Pinpoint the cell where the given text exists, returning its (X, Y) midpoint coordinate. 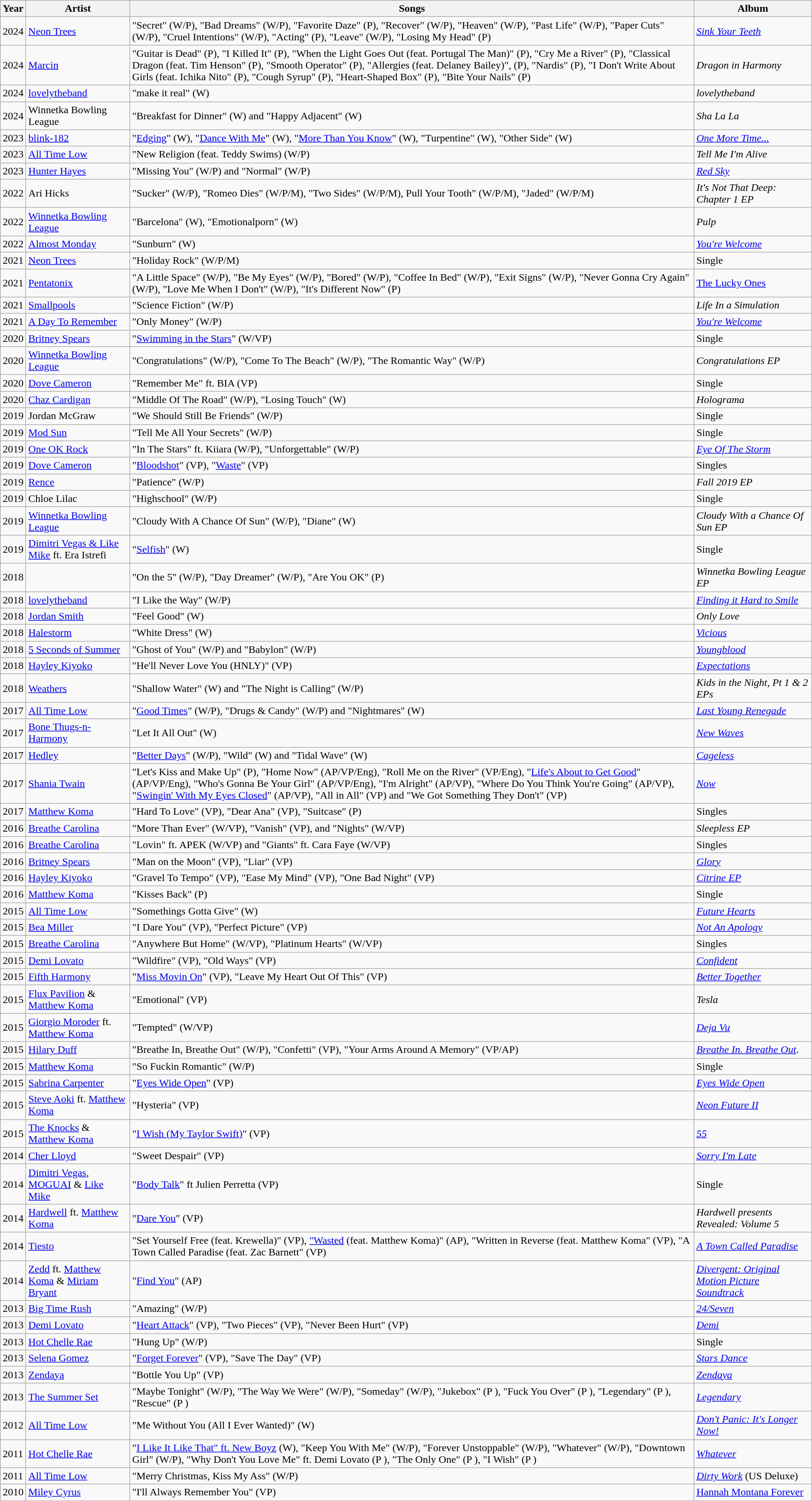
Hardwell presents Revealed: Volume 5 (753, 1218)
Eyes Wide Open (753, 1083)
Last Young Renegade (753, 711)
Glory (753, 861)
"Forget Forever" (VP), "Save The Day" (VP) (412, 1358)
blink-182 (78, 138)
"Dare You" (VP) (412, 1218)
Hedley (78, 755)
"Patience" (W/P) (412, 482)
Now (753, 783)
"Emotional" (VP) (412, 1000)
Dimitri Vegas & Like Mike ft. Era Istrefi (78, 549)
"Congratulations" (W/P), "Come To The Beach" (W/P), "The Romantic Way" (W/P) (412, 361)
Kids in the Night, Pt 1 & 2 EPs (753, 688)
Whatever (753, 1453)
"Me Without You (All I Ever Wanted)" (W) (412, 1426)
New Waves (753, 733)
"Amazing" (W/P) (412, 1309)
"We Should Still Be Friends" (W/P) (412, 416)
Steve Aoki ft. Matthew Koma (78, 1105)
Rence (78, 482)
"Lovin" ft. APEK (W/VP) and "Giants" ft. Cara Faye (W/VP) (412, 845)
"Shallow Water" (W) and "The Night is Calling" (W/P) (412, 688)
"Sweet Despair" (VP) (412, 1156)
"Bloodshot" (VP), "Waste" (VP) (412, 465)
Future Hearts (753, 911)
A Day To Remember (78, 322)
The Lucky Ones (753, 283)
"Remember Me" ft. BIA (VP) (412, 383)
Life In a Simulation (753, 305)
"Anywhere But Home" (W/VP), "Platinum Hearts" (W/VP) (412, 944)
Hardwell ft. Matthew Koma (78, 1218)
Fifth Harmony (78, 977)
Sink Your Teeth (753, 31)
"I'll Always Remember You" (VP) (412, 1492)
One OK Rock (78, 449)
"More Than Ever" (W/VP), "Vanish" (VP), and "Nights" (W/VP) (412, 828)
Halestorm (78, 633)
Tell Me I'm Alive (753, 154)
Red Sky (753, 171)
Hunter Hayes (78, 171)
Demi (753, 1325)
Dragon in Harmony (753, 65)
Cageless (753, 755)
Eye Of The Storm (753, 449)
"Breathe In, Breathe Out" (W/P), "Confetti" (VP), "Your Arms Around A Memory" (VP/AP) (412, 1050)
Sleepless EP (753, 828)
Expectations (753, 666)
Songs (412, 9)
55 (753, 1133)
"Bottle You Up" (VP) (412, 1375)
Dimitri Vegas, MOGUAI & Like Mike (78, 1184)
Divergent: Original Motion Picture Soundtrack (753, 1281)
Pentatonix (78, 283)
Finding it Hard to Smile (753, 600)
Youngblood (753, 649)
"make it real" (W) (412, 93)
Almost Monday (78, 244)
Artist (78, 9)
"Good Times" (W/P), "Drugs & Candy" (W/P) and "Nightmares" (W) (412, 711)
"Let It All Out" (W) (412, 733)
A Town Called Paradise (753, 1246)
Giorgio Moroder ft. Matthew Koma (78, 1027)
"Man on the Moon" (VP), "Liar" (VP) (412, 861)
Dirty Work (US Deluxe) (753, 1476)
24/Seven (753, 1309)
Miley Cyrus (78, 1492)
"Gravel To Tempo" (VP), "Ease My Mind" (VP), "One Bad Night" (VP) (412, 878)
Zedd ft. Matthew Koma & Miriam Bryant (78, 1281)
"Eyes Wide Open" (VP) (412, 1083)
"Merry Christmas, Kiss My Ass" (W/P) (412, 1476)
"Hard To Love" (VP), "Dear Ana" (VP), "Suitcase" (P) (412, 812)
Ari Hicks (78, 193)
"Breakfast for Dinner" (W) and "Happy Adjacent" (W) (412, 115)
"Highschool" (W/P) (412, 498)
"Barcelona" (W), "Emotionalporn" (W) (412, 221)
"Hysteria" (VP) (412, 1105)
"Somethings Gotta Give" (W) (412, 911)
Selena Gomez (78, 1358)
Breathe In. Breathe Out. (753, 1050)
"Missing You" (W/P) and "Normal" (W/P) (412, 171)
Citrine EP (753, 878)
"Sucker" (W/P), "Romeo Dies" (W/P/M), "Two Sides" (W/P/M), Pull Your Tooth" (W/P/M), "Jaded" (W/P/M) (412, 193)
Big Time Rush (78, 1309)
"Feel Good" (W) (412, 616)
One More Time... (753, 138)
"Ghost of You" (W/P) and "Babylon" (W/P) (412, 649)
"Holiday Rock" (W/P/M) (412, 260)
Chloe Lilac (78, 498)
Mod Sun (78, 433)
"Maybe Tonight" (W/P), "The Way We Were" (W/P), "Someday" (W/P), "Jukebox" (P ), "Fuck You Over" (P ), "Legendary" (P ), "Rescue" (P ) (412, 1397)
"On the 5" (W/P), "Day Dreamer" (W/P), "Are You OK" (P) (412, 577)
"Wildfire" (VP), "Old Ways" (VP) (412, 960)
"So Fuckin Romantic" (W/P) (412, 1066)
"Kisses Back" (P) (412, 894)
It's Not That Deep: Chapter 1 EP (753, 193)
2012 (13, 1426)
"Tempted" (W/VP) (412, 1027)
Album (753, 9)
"Selfish" (W) (412, 549)
Cloudy With a Chance Of Sun EP (753, 521)
2010 (13, 1492)
Neon Future II (753, 1105)
"Better Days" (W/P), "Wild" (W) and "Tidal Wave" (W) (412, 755)
"In The Stars" ft. Kiiara (W/P), "Unforgettable" (W/P) (412, 449)
Jordan Smith (78, 616)
The Summer Set (78, 1397)
"Heart Attack" (VP), "Two Pieces" (VP), "Never Been Hurt" (VP) (412, 1325)
The Knocks & Matthew Koma (78, 1133)
Marcin (78, 65)
Not An Apology (753, 927)
Only Love (753, 616)
Congratulations EP (753, 361)
Weathers (78, 688)
"Cloudy With A Chance Of Sun" (W/P), "Diane" (W) (412, 521)
Smallpools (78, 305)
"Find You" (AP) (412, 1281)
"I Wish (My Taylor Swift)" (VP) (412, 1133)
Year (13, 9)
Don't Panic: It's Longer Now! (753, 1426)
Chaz Cardigan (78, 400)
Hannah Montana Forever (753, 1492)
Bea Miller (78, 927)
Bone Thugs-n-Harmony (78, 733)
Fall 2019 EP (753, 482)
"Hung Up" (W/P) (412, 1342)
Tesla (753, 1000)
"Middle Of The Road" (W/P), "Losing Touch" (W) (412, 400)
Jordan McGraw (78, 416)
Vicious (753, 633)
"Sunburn" (W) (412, 244)
Deja Vu (753, 1027)
"I Dare You" (VP), "Perfect Picture" (VP) (412, 927)
Sabrina Carpenter (78, 1083)
"Only Money" (W/P) (412, 322)
Legendary (753, 1397)
"I Like the Way" (W/P) (412, 600)
Holograma (753, 400)
"White Dress" (W) (412, 633)
Sorry I'm Late (753, 1156)
Better Together (753, 977)
"New Religion (feat. Teddy Swims) (W/P) (412, 154)
"Body Talk" ft Julien Perretta (VP) (412, 1184)
Winnetka Bowling League EP (753, 577)
"Miss Movin On" (VP), "Leave My Heart Out Of This" (VP) (412, 977)
"He'll Never Love You (HNLY)" (VP) (412, 666)
"Science Fiction" (W/P) (412, 305)
Shania Twain (78, 783)
"Edging" (W), "Dance With Me" (W), "More Than You Know" (W), "Turpentine" (W), "Other Side" (W) (412, 138)
Hilary Duff (78, 1050)
Pulp (753, 221)
Confident (753, 960)
Stars Dance (753, 1358)
"Tell Me All Your Secrets" (W/P) (412, 433)
Sha La La (753, 115)
Cher Lloyd (78, 1156)
5 Seconds of Summer (78, 649)
"Swimming in the Stars" (W/VP) (412, 338)
Flux Pavilion & Matthew Koma (78, 1000)
Tiesto (78, 1246)
